Locate the cell with the specified text and output its [x, y] center coordinate. 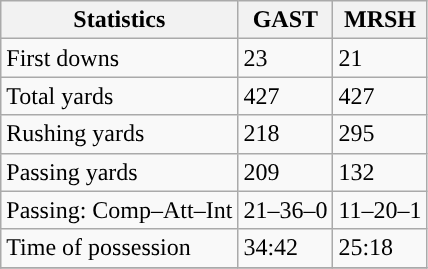
Total yards [120, 96]
Statistics [120, 20]
Rushing yards [120, 134]
209 [286, 172]
Time of possession [120, 248]
GAST [286, 20]
11–20–1 [380, 210]
218 [286, 134]
Passing: Comp–Att–Int [120, 210]
295 [380, 134]
21–36–0 [286, 210]
First downs [120, 58]
23 [286, 58]
21 [380, 58]
Passing yards [120, 172]
34:42 [286, 248]
MRSH [380, 20]
25:18 [380, 248]
132 [380, 172]
